Locate the cell with the specified text and output its (X, Y) center coordinate. 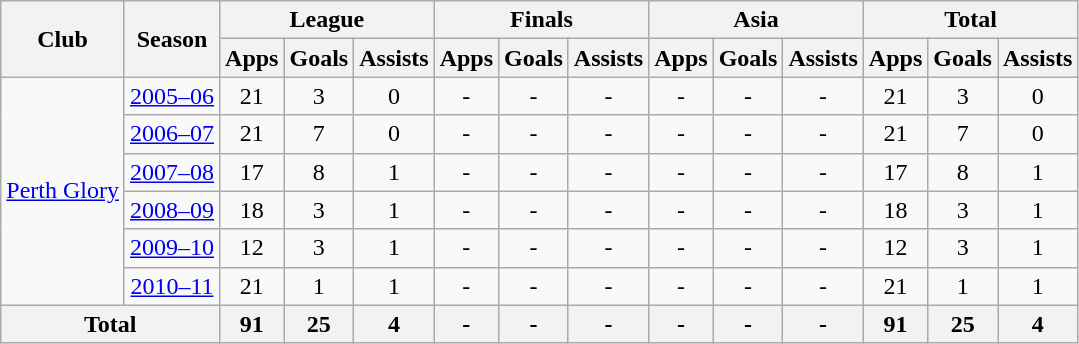
Club (63, 39)
2009–10 (172, 248)
2005–06 (172, 96)
2008–09 (172, 210)
2010–11 (172, 286)
Finals (542, 20)
2006–07 (172, 134)
League (328, 20)
Season (172, 39)
Perth Glory (63, 191)
2007–08 (172, 172)
Asia (756, 20)
